Extract the (X, Y) coordinate from the center of the cell holding the provided text.  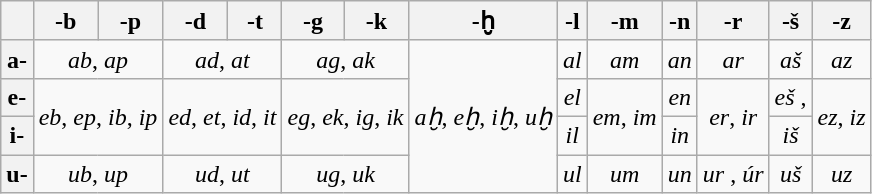
ur , úr (733, 173)
un (680, 173)
uz (842, 173)
iš (790, 135)
ag, ak (346, 59)
-r (733, 21)
aš (790, 59)
en (680, 97)
am (624, 59)
u- (17, 173)
-d (196, 21)
-p (130, 21)
ab, ap (98, 59)
a- (17, 59)
el (572, 97)
er, ir (733, 116)
i- (17, 135)
ed, et, id, it (222, 116)
al (572, 59)
-n (680, 21)
-g (313, 21)
um (624, 173)
eš , (790, 97)
ez, iz (842, 116)
in (680, 135)
e- (17, 97)
-k (376, 21)
il (572, 135)
ul (572, 173)
eb, ep, ib, ip (98, 116)
-m (624, 21)
ar (733, 59)
az (842, 59)
ug, uk (346, 173)
eg, ek, ig, ik (346, 116)
ad, at (222, 59)
-t (255, 21)
ud, ut (222, 173)
-l (572, 21)
-ḫ (483, 21)
an (680, 59)
em, im (624, 116)
-b (66, 21)
ub, up (98, 173)
-z (842, 21)
-š (790, 21)
uš (790, 173)
aḫ, eḫ, iḫ, uḫ (483, 116)
